Output the [X, Y] coordinate of the center of the cell containing the given text.  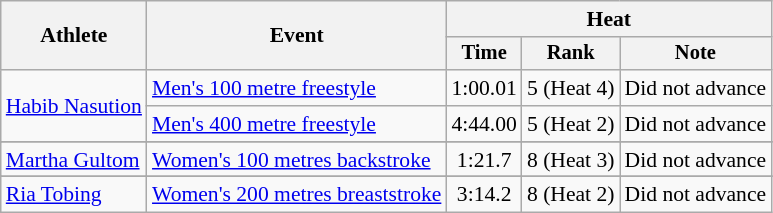
Note [696, 54]
4:44.00 [484, 124]
Ria Tobing [74, 195]
Women's 100 metres backstroke [296, 160]
Heat [608, 19]
Time [484, 54]
Event [296, 36]
5 (Heat 2) [571, 124]
Martha Gultom [74, 160]
Athlete [74, 36]
Men's 100 metre freestyle [296, 88]
5 (Heat 4) [571, 88]
1:00.01 [484, 88]
Women's 200 metres breaststroke [296, 195]
8 (Heat 2) [571, 195]
Habib Nasution [74, 106]
3:14.2 [484, 195]
8 (Heat 3) [571, 160]
1:21.7 [484, 160]
Rank [571, 54]
Men's 400 metre freestyle [296, 124]
